Return the [x, y] coordinate for the center point of the cell that contains the specified text.  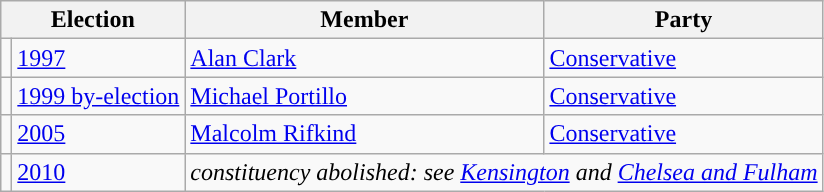
1999 by-election [98, 96]
2005 [98, 134]
Michael Portillo [364, 96]
constituency abolished: see Kensington and Chelsea and Fulham [504, 172]
2010 [98, 172]
Election [93, 20]
Malcolm Rifkind [364, 134]
1997 [98, 58]
Alan Clark [364, 58]
Party [684, 20]
Member [364, 20]
